Determine the [X, Y] coordinate at the center of the cell enclosing the given text.  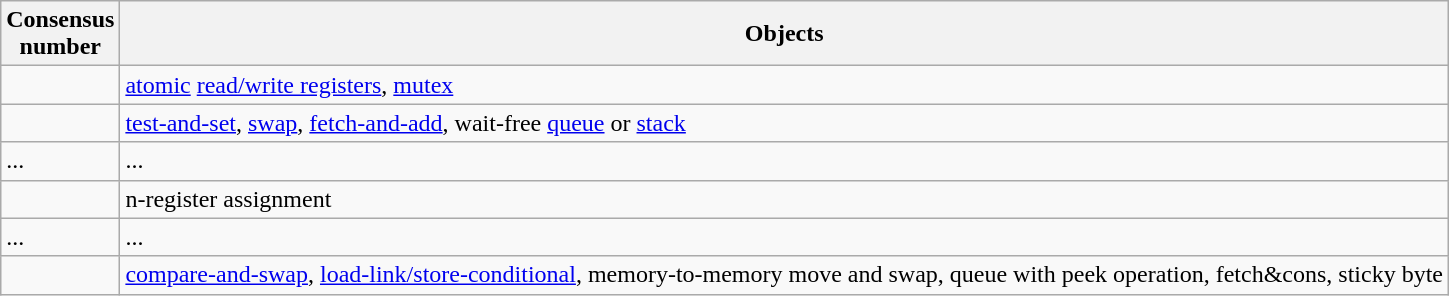
test-and-set, swap, fetch-and-add, wait-free queue or stack [784, 123]
n-register assignment [784, 199]
Consensusnumber [60, 34]
Objects [784, 34]
atomic read/write registers, mutex [784, 85]
compare-and-swap, load-link/store-conditional, memory-to-memory move and swap, queue with peek operation, fetch&cons, sticky byte [784, 275]
